Find where the given text appears and provide that cell's center as (x, y) coordinate. 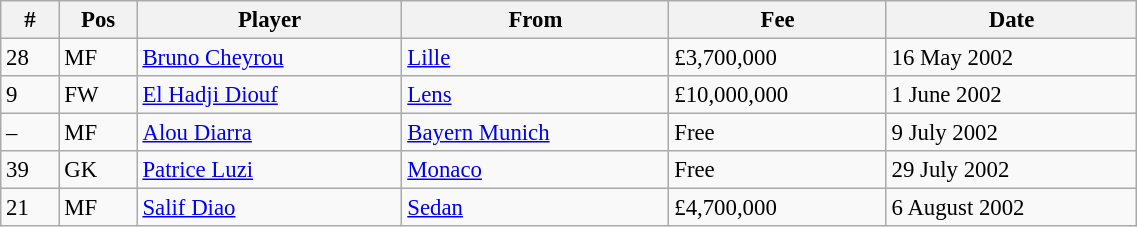
Bruno Cheyrou (270, 58)
£4,700,000 (778, 208)
6 August 2002 (1012, 208)
21 (30, 208)
Date (1012, 20)
From (536, 20)
£10,000,000 (778, 95)
Lille (536, 58)
FW (98, 95)
28 (30, 58)
El Hadji Diouf (270, 95)
9 July 2002 (1012, 133)
Pos (98, 20)
Patrice Luzi (270, 170)
# (30, 20)
Lens (536, 95)
Sedan (536, 208)
Player (270, 20)
GK (98, 170)
16 May 2002 (1012, 58)
£3,700,000 (778, 58)
– (30, 133)
9 (30, 95)
Salif Diao (270, 208)
Monaco (536, 170)
Alou Diarra (270, 133)
29 July 2002 (1012, 170)
39 (30, 170)
1 June 2002 (1012, 95)
Bayern Munich (536, 133)
Fee (778, 20)
